Scan for the cell matching the given text and deliver its [X, Y] coordinate at center. 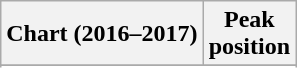
Peak position [249, 34]
Chart (2016–2017) [102, 34]
